For the text-containing cell, return its midpoint in (X, Y) coordinate format. 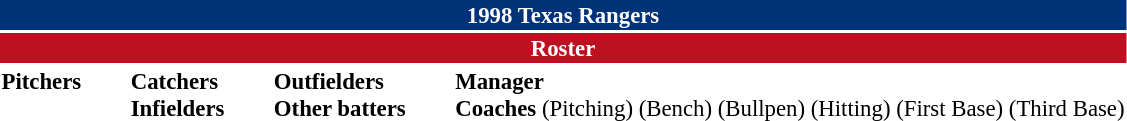
Roster (563, 48)
1998 Texas Rangers (563, 15)
